Pinpoint the cell where the given text exists, returning its [x, y] midpoint coordinate. 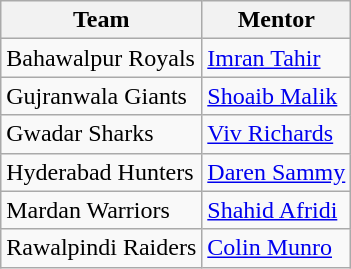
Rawalpindi Raiders [102, 248]
Gwadar Sharks [102, 134]
Team [102, 20]
Viv Richards [276, 134]
Gujranwala Giants [102, 96]
Hyderabad Hunters [102, 172]
Shahid Afridi [276, 210]
Shoaib Malik [276, 96]
Colin Munro [276, 248]
Imran Tahir [276, 58]
Mentor [276, 20]
Bahawalpur Royals [102, 58]
Mardan Warriors [102, 210]
Daren Sammy [276, 172]
